From the cell containing the given text, extract its center point as [X, Y] coordinate. 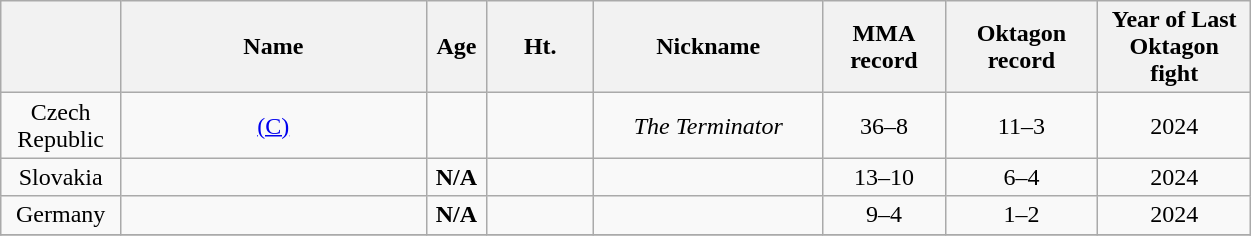
Ht. [540, 47]
11–3 [1022, 126]
Year of Last Oktagon fight [1174, 47]
Age [456, 47]
Oktagon record [1022, 47]
Czech Republic [61, 126]
Nickname [708, 47]
1–2 [1022, 215]
The Terminator [708, 126]
6–4 [1022, 177]
Germany [61, 215]
36–8 [884, 126]
Name [274, 47]
MMA record [884, 47]
Slovakia [61, 177]
(C) [274, 126]
9–4 [884, 215]
13–10 [884, 177]
